Search for the cell housing the specified text and yield its (X, Y) center coordinate. 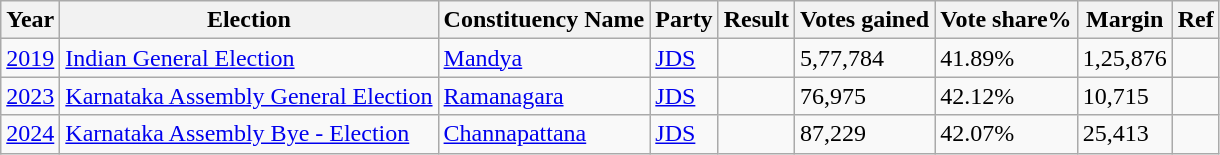
Margin (1124, 20)
Constituency Name (544, 20)
5,77,784 (865, 58)
25,413 (1124, 134)
Election (249, 20)
10,715 (1124, 96)
Karnataka Assembly General Election (249, 96)
Vote share% (1006, 20)
42.07% (1006, 134)
Year (30, 20)
Result (756, 20)
87,229 (865, 134)
2024 (30, 134)
76,975 (865, 96)
Mandya (544, 58)
42.12% (1006, 96)
2023 (30, 96)
Votes gained (865, 20)
2019 (30, 58)
Indian General Election (249, 58)
1,25,876 (1124, 58)
Party (684, 20)
Channapattana (544, 134)
Ramanagara (544, 96)
Ref (1196, 20)
Karnataka Assembly Bye - Election (249, 134)
41.89% (1006, 58)
